Return the [X, Y] coordinate for the center point of the cell that contains the specified text.  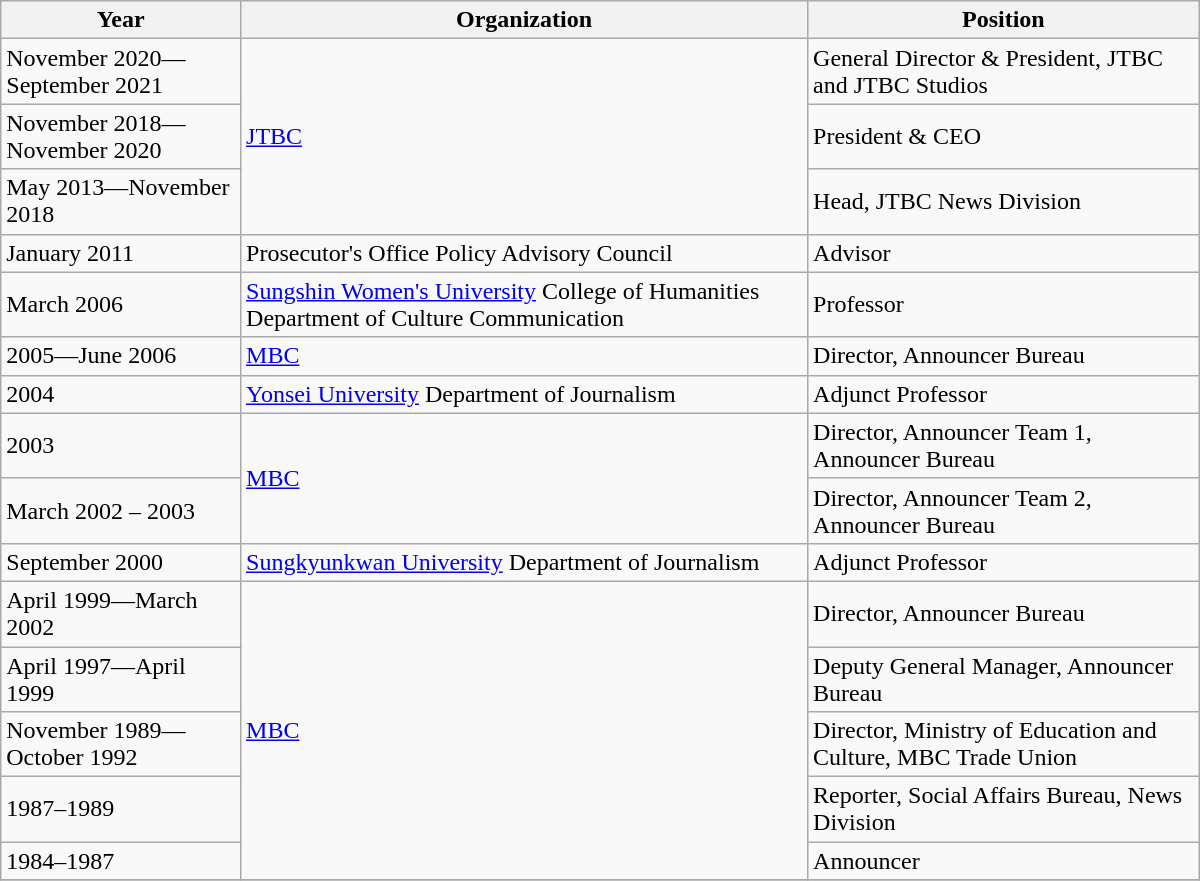
Announcer [1004, 861]
2005—June 2006 [121, 356]
1987–1989 [121, 810]
Year [121, 20]
2004 [121, 394]
Yonsei University Department of Journalism [524, 394]
April 1997—April 1999 [121, 678]
Reporter, Social Affairs Bureau, News Division [1004, 810]
April 1999—March 2002 [121, 614]
Sungshin Women's University College of Humanities Department of Culture Communication [524, 304]
May 2013—November 2018 [121, 202]
March 2002 – 2003 [121, 510]
September 2000 [121, 562]
November 1989—October 1992 [121, 744]
General Director & President, JTBC and JTBC Studios [1004, 72]
Professor [1004, 304]
Head, JTBC News Division [1004, 202]
Director, Announcer Team 1, Announcer Bureau [1004, 446]
2003 [121, 446]
March 2006 [121, 304]
Position [1004, 20]
Director, Announcer Team 2, Announcer Bureau [1004, 510]
1984–1987 [121, 861]
Organization [524, 20]
President & CEO [1004, 136]
January 2011 [121, 253]
November 2018—November 2020 [121, 136]
November 2020—September 2021 [121, 72]
Prosecutor's Office Policy Advisory Council [524, 253]
JTBC [524, 136]
Deputy General Manager, Announcer Bureau [1004, 678]
Director, Ministry of Education and Culture, MBC Trade Union [1004, 744]
Advisor [1004, 253]
Sungkyunkwan University Department of Journalism [524, 562]
